Detect which cell encompasses the target text, then output its [X, Y] center coordinate. 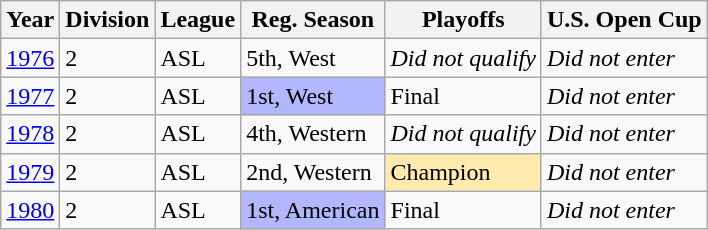
2nd, Western [313, 172]
League [198, 20]
1st, American [313, 210]
1980 [30, 210]
4th, Western [313, 134]
Year [30, 20]
Division [108, 20]
1976 [30, 58]
1978 [30, 134]
5th, West [313, 58]
Champion [463, 172]
1977 [30, 96]
1st, West [313, 96]
1979 [30, 172]
Reg. Season [313, 20]
Playoffs [463, 20]
U.S. Open Cup [624, 20]
